For the text-containing cell, return its midpoint in (x, y) coordinate format. 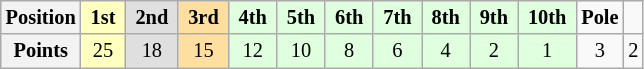
7th (397, 17)
25 (104, 51)
5th (301, 17)
4th (253, 17)
6 (397, 51)
3 (600, 51)
9th (494, 17)
8 (349, 51)
12 (253, 51)
3rd (203, 17)
Points (41, 51)
2nd (152, 17)
1st (104, 17)
Position (41, 17)
8th (446, 17)
4 (446, 51)
Pole (600, 17)
6th (349, 17)
10th (547, 17)
15 (203, 51)
1 (547, 51)
10 (301, 51)
18 (152, 51)
